Extract the (x, y) coordinate from the center of the cell holding the provided text.  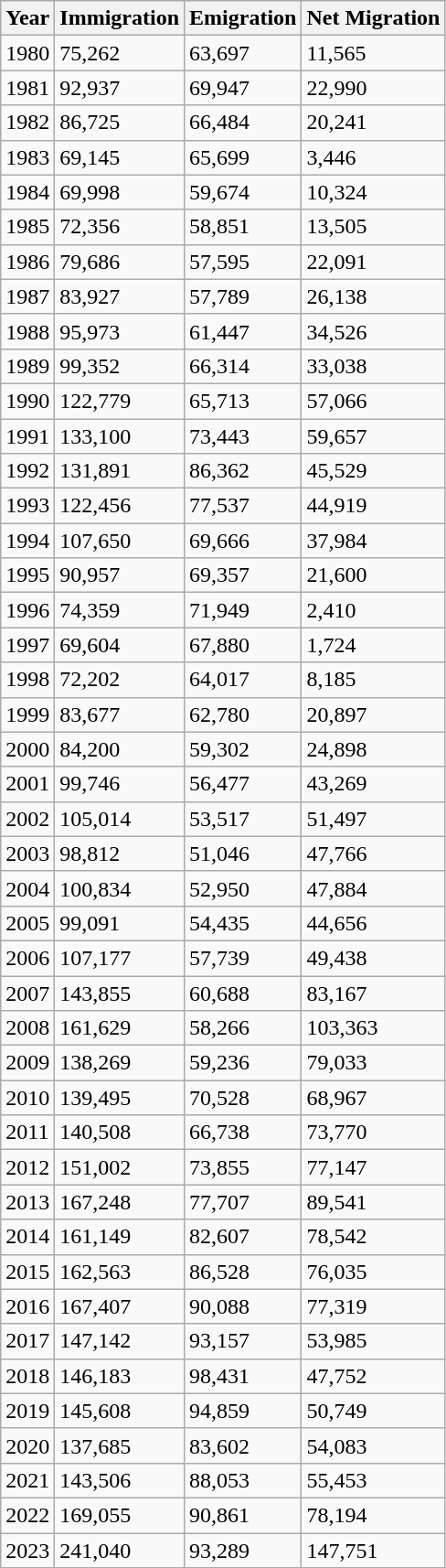
146,183 (120, 1376)
70,528 (243, 1098)
Net Migration (373, 18)
1992 (27, 471)
95,973 (120, 331)
47,766 (373, 854)
34,526 (373, 331)
1994 (27, 541)
137,685 (120, 1445)
1991 (27, 436)
44,919 (373, 506)
73,855 (243, 1167)
2010 (27, 1098)
20,897 (373, 714)
66,484 (243, 123)
2017 (27, 1341)
47,884 (373, 888)
90,088 (243, 1306)
1993 (27, 506)
54,083 (373, 1445)
98,812 (120, 854)
71,949 (243, 610)
51,046 (243, 854)
65,699 (243, 157)
1985 (27, 227)
69,357 (243, 575)
147,142 (120, 1341)
83,677 (120, 714)
147,751 (373, 1551)
2015 (27, 1272)
79,033 (373, 1063)
57,789 (243, 296)
2009 (27, 1063)
77,537 (243, 506)
162,563 (120, 1272)
72,356 (120, 227)
72,202 (120, 680)
1996 (27, 610)
161,149 (120, 1237)
167,248 (120, 1202)
58,266 (243, 1028)
57,595 (243, 262)
Year (27, 18)
22,990 (373, 88)
1989 (27, 366)
73,770 (373, 1133)
1990 (27, 401)
2000 (27, 749)
Emigration (243, 18)
2013 (27, 1202)
143,506 (120, 1480)
99,091 (120, 923)
122,779 (120, 401)
99,746 (120, 784)
151,002 (120, 1167)
69,947 (243, 88)
53,517 (243, 819)
1983 (27, 157)
105,014 (120, 819)
1988 (27, 331)
2,410 (373, 610)
69,998 (120, 192)
133,100 (120, 436)
1995 (27, 575)
86,725 (120, 123)
2005 (27, 923)
2019 (27, 1411)
59,674 (243, 192)
60,688 (243, 993)
2014 (27, 1237)
69,666 (243, 541)
2012 (27, 1167)
1997 (27, 645)
49,438 (373, 958)
2004 (27, 888)
67,880 (243, 645)
68,967 (373, 1098)
44,656 (373, 923)
1982 (27, 123)
100,834 (120, 888)
62,780 (243, 714)
241,040 (120, 1551)
83,602 (243, 1445)
131,891 (120, 471)
94,859 (243, 1411)
90,957 (120, 575)
66,738 (243, 1133)
161,629 (120, 1028)
10,324 (373, 192)
84,200 (120, 749)
139,495 (120, 1098)
45,529 (373, 471)
79,686 (120, 262)
3,446 (373, 157)
66,314 (243, 366)
37,984 (373, 541)
51,497 (373, 819)
1980 (27, 53)
2023 (27, 1551)
122,456 (120, 506)
86,528 (243, 1272)
2008 (27, 1028)
83,927 (120, 296)
2022 (27, 1515)
74,359 (120, 610)
13,505 (373, 227)
82,607 (243, 1237)
1998 (27, 680)
64,017 (243, 680)
2002 (27, 819)
77,319 (373, 1306)
2001 (27, 784)
99,352 (120, 366)
73,443 (243, 436)
77,147 (373, 1167)
26,138 (373, 296)
140,508 (120, 1133)
8,185 (373, 680)
2007 (27, 993)
57,066 (373, 401)
2021 (27, 1480)
1987 (27, 296)
53,985 (373, 1341)
33,038 (373, 366)
50,749 (373, 1411)
78,542 (373, 1237)
69,604 (120, 645)
86,362 (243, 471)
1981 (27, 88)
89,541 (373, 1202)
61,447 (243, 331)
2011 (27, 1133)
145,608 (120, 1411)
58,851 (243, 227)
143,855 (120, 993)
138,269 (120, 1063)
2020 (27, 1445)
75,262 (120, 53)
21,600 (373, 575)
65,713 (243, 401)
98,431 (243, 1376)
24,898 (373, 749)
22,091 (373, 262)
11,565 (373, 53)
107,177 (120, 958)
56,477 (243, 784)
43,269 (373, 784)
52,950 (243, 888)
47,752 (373, 1376)
69,145 (120, 157)
77,707 (243, 1202)
55,453 (373, 1480)
103,363 (373, 1028)
107,650 (120, 541)
83,167 (373, 993)
78,194 (373, 1515)
57,739 (243, 958)
54,435 (243, 923)
1999 (27, 714)
1986 (27, 262)
90,861 (243, 1515)
59,657 (373, 436)
59,236 (243, 1063)
167,407 (120, 1306)
88,053 (243, 1480)
1,724 (373, 645)
63,697 (243, 53)
2006 (27, 958)
76,035 (373, 1272)
169,055 (120, 1515)
93,289 (243, 1551)
Immigration (120, 18)
2003 (27, 854)
93,157 (243, 1341)
1984 (27, 192)
2016 (27, 1306)
20,241 (373, 123)
59,302 (243, 749)
2018 (27, 1376)
92,937 (120, 88)
